Return [X, Y] of the center of cell containing provided text 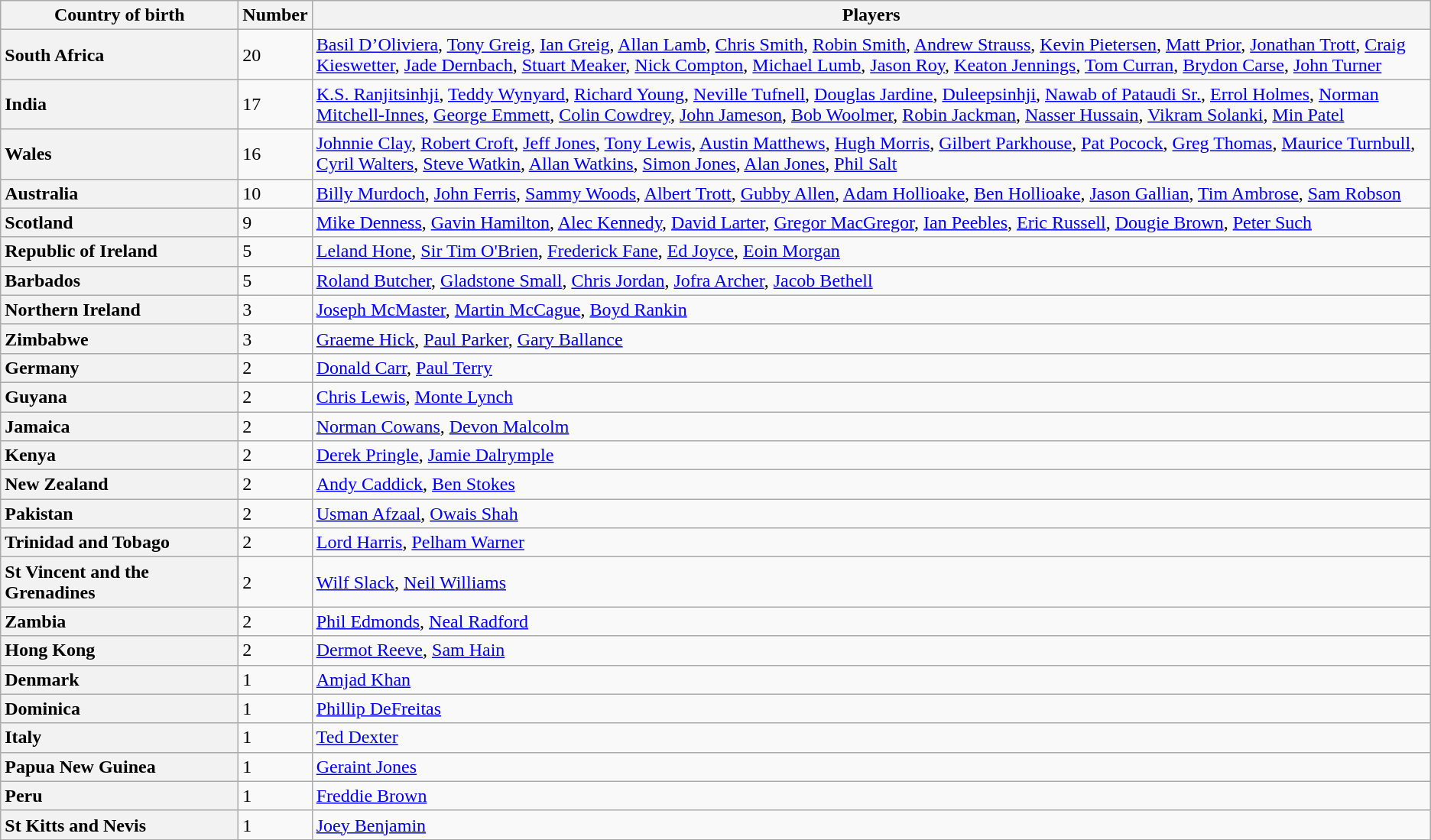
Phillip DeFreitas [871, 709]
Peru [119, 796]
Graeme Hick, Paul Parker, Gary Ballance [871, 339]
Donald Carr, Paul Terry [871, 368]
Guyana [119, 397]
Trinidad and Tobago [119, 543]
Jamaica [119, 426]
Norman Cowans, Devon Malcolm [871, 426]
Dominica [119, 709]
Amjad Khan [871, 679]
Dermot Reeve, Sam Hain [871, 650]
New Zealand [119, 485]
St Vincent and the Grenadines [119, 582]
Zambia [119, 621]
St Kitts and Nevis [119, 825]
Denmark [119, 679]
Usman Afzaal, Owais Shah [871, 514]
17 [275, 104]
Barbados [119, 281]
Germany [119, 368]
Players [871, 15]
Joseph McMaster, Martin McCague, Boyd Rankin [871, 310]
Chris Lewis, Monte Lynch [871, 397]
South Africa [119, 55]
Derek Pringle, Jamie Dalrymple [871, 456]
Phil Edmonds, Neal Radford [871, 621]
20 [275, 55]
Joey Benjamin [871, 825]
Italy [119, 738]
Wales [119, 154]
Hong Kong [119, 650]
Number [275, 15]
16 [275, 154]
Ted Dexter [871, 738]
9 [275, 222]
Scotland [119, 222]
Mike Denness, Gavin Hamilton, Alec Kennedy, David Larter, Gregor MacGregor, Ian Peebles, Eric Russell, Dougie Brown, Peter Such [871, 222]
Kenya [119, 456]
Freddie Brown [871, 796]
Roland Butcher, Gladstone Small, Chris Jordan, Jofra Archer, Jacob Bethell [871, 281]
India [119, 104]
Australia [119, 193]
Republic of Ireland [119, 251]
Northern Ireland [119, 310]
Andy Caddick, Ben Stokes [871, 485]
Lord Harris, Pelham Warner [871, 543]
Pakistan [119, 514]
Billy Murdoch, John Ferris, Sammy Woods, Albert Trott, Gubby Allen, Adam Hollioake, Ben Hollioake, Jason Gallian, Tim Ambrose, Sam Robson [871, 193]
Wilf Slack, Neil Williams [871, 582]
Zimbabwe [119, 339]
Papua New Guinea [119, 767]
Country of birth [119, 15]
10 [275, 193]
Geraint Jones [871, 767]
Leland Hone, Sir Tim O'Brien, Frederick Fane, Ed Joyce, Eoin Morgan [871, 251]
